For the text-containing cell, return its midpoint in [X, Y] coordinate format. 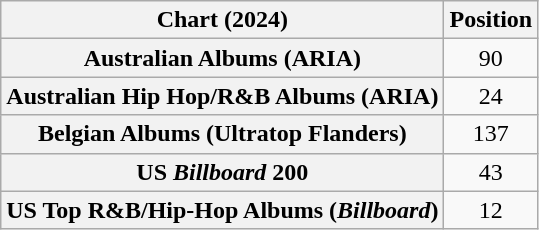
137 [491, 134]
24 [491, 96]
90 [491, 58]
US Billboard 200 [222, 172]
43 [491, 172]
Belgian Albums (Ultratop Flanders) [222, 134]
US Top R&B/Hip-Hop Albums (Billboard) [222, 210]
Chart (2024) [222, 20]
Position [491, 20]
Australian Hip Hop/R&B Albums (ARIA) [222, 96]
12 [491, 210]
Australian Albums (ARIA) [222, 58]
